Determine the [X, Y] coordinate at the center of the cell enclosing the given text.  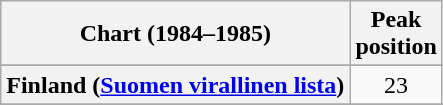
Chart (1984–1985) [176, 34]
Peakposition [396, 34]
23 [396, 85]
Finland (Suomen virallinen lista) [176, 85]
